Extract the (X, Y) coordinate from the center of the cell holding the provided text.  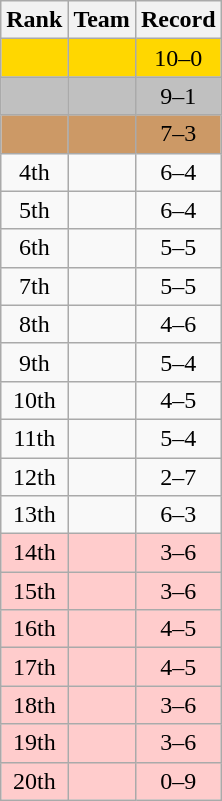
19th (34, 743)
7–3 (178, 134)
Rank (34, 20)
20th (34, 781)
4th (34, 172)
5th (34, 210)
9th (34, 362)
12th (34, 477)
Record (178, 20)
18th (34, 705)
Team (102, 20)
9–1 (178, 96)
17th (34, 667)
11th (34, 438)
4–6 (178, 324)
7th (34, 286)
6–3 (178, 515)
15th (34, 591)
8th (34, 324)
0–9 (178, 781)
16th (34, 629)
13th (34, 515)
2–7 (178, 477)
6th (34, 248)
14th (34, 553)
10th (34, 400)
10–0 (178, 58)
